Output the (x, y) coordinate of the center of the cell containing the given text.  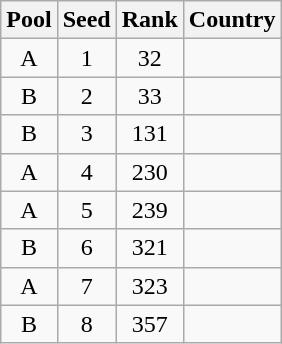
32 (150, 58)
131 (150, 134)
3 (86, 134)
323 (150, 286)
Pool (29, 20)
Seed (86, 20)
Rank (150, 20)
321 (150, 248)
7 (86, 286)
6 (86, 248)
1 (86, 58)
33 (150, 96)
Country (232, 20)
4 (86, 172)
2 (86, 96)
357 (150, 324)
230 (150, 172)
8 (86, 324)
239 (150, 210)
5 (86, 210)
